Scan for the cell matching the given text and deliver its [X, Y] coordinate at center. 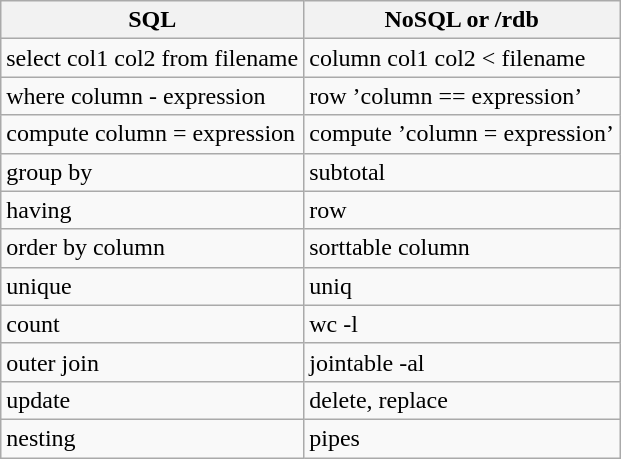
group by [152, 172]
jointable -al [462, 362]
where column - expression [152, 96]
row ’column == expression’ [462, 96]
pipes [462, 438]
uniq [462, 286]
compute column = expression [152, 134]
SQL [152, 20]
delete, replace [462, 400]
nesting [152, 438]
order by column [152, 248]
update [152, 400]
select col1 col2 from filename [152, 58]
subtotal [462, 172]
compute ’column = expression’ [462, 134]
column col1 col2 < filename [462, 58]
having [152, 210]
unique [152, 286]
wc -l [462, 324]
sorttable column [462, 248]
count [152, 324]
NoSQL or /rdb [462, 20]
outer join [152, 362]
row [462, 210]
